Extract the [X, Y] coordinate from the center of the cell holding the provided text.  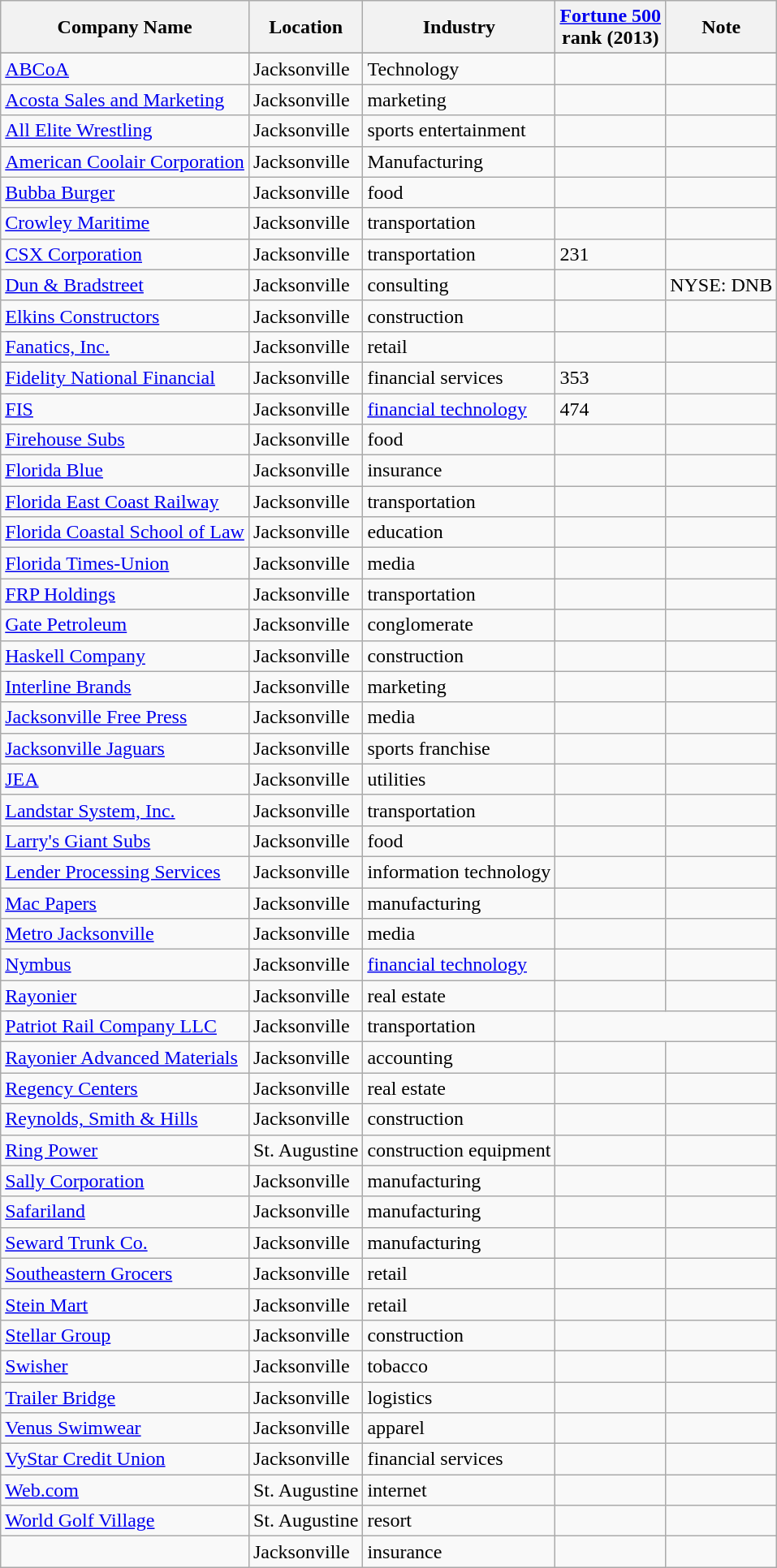
education [460, 532]
CSX Corporation [125, 254]
consulting [460, 285]
Sally Corporation [125, 1181]
Dun & Bradstreet [125, 285]
Location [305, 28]
Interline Brands [125, 687]
information technology [460, 872]
Jacksonville Jaguars [125, 748]
Fanatics, Inc. [125, 347]
Venus Swimwear [125, 1428]
sports entertainment [460, 131]
resort [460, 1521]
Florida Coastal School of Law [125, 532]
Nymbus [125, 965]
Regency Centers [125, 1088]
Technology [460, 69]
Note [721, 28]
Firehouse Subs [125, 440]
Ring Power [125, 1150]
Florida Times-Union [125, 563]
Acosta Sales and Marketing [125, 100]
Company Name [125, 28]
World Golf Village [125, 1521]
Larry's Giant Subs [125, 841]
Fortune 500rank (2013) [611, 28]
JEA [125, 779]
Rayonier Advanced Materials [125, 1058]
231 [611, 254]
Safariland [125, 1212]
Reynolds, Smith & Hills [125, 1119]
Landstar System, Inc. [125, 810]
sports franchise [460, 748]
Gate Petroleum [125, 625]
utilities [460, 779]
Crowley Maritime [125, 223]
Southeastern Grocers [125, 1273]
353 [611, 377]
Trailer Bridge [125, 1397]
Florida East Coast Railway [125, 502]
All Elite Wrestling [125, 131]
apparel [460, 1428]
Jacksonville Free Press [125, 717]
Seward Trunk Co. [125, 1243]
conglomerate [460, 625]
Industry [460, 28]
Florida Blue [125, 471]
ABCoA [125, 69]
Haskell Company [125, 656]
Lender Processing Services [125, 872]
FIS [125, 408]
Stein Mart [125, 1304]
Web.com [125, 1490]
Metro Jacksonville [125, 934]
internet [460, 1490]
NYSE: DNB [721, 285]
474 [611, 408]
Manufacturing [460, 162]
Fidelity National Financial [125, 377]
Swisher [125, 1366]
Mac Papers [125, 903]
Stellar Group [125, 1335]
logistics [460, 1397]
VyStar Credit Union [125, 1459]
Patriot Rail Company LLC [125, 1027]
accounting [460, 1058]
Elkins Constructors [125, 316]
construction equipment [460, 1150]
FRP Holdings [125, 594]
tobacco [460, 1366]
American Coolair Corporation [125, 162]
Rayonier [125, 996]
Bubba Burger [125, 192]
